For the text-containing cell, return its midpoint in (X, Y) coordinate format. 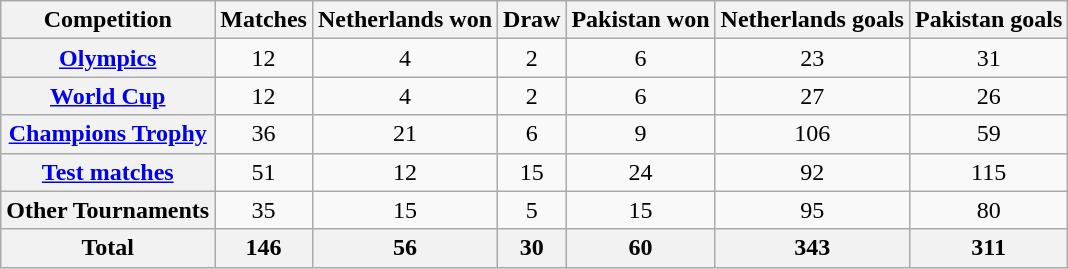
106 (812, 134)
56 (404, 248)
60 (640, 248)
Champions Trophy (108, 134)
31 (988, 58)
36 (264, 134)
9 (640, 134)
115 (988, 172)
95 (812, 210)
5 (532, 210)
Competition (108, 20)
26 (988, 96)
80 (988, 210)
Other Tournaments (108, 210)
51 (264, 172)
Test matches (108, 172)
27 (812, 96)
Draw (532, 20)
World Cup (108, 96)
30 (532, 248)
Pakistan goals (988, 20)
Matches (264, 20)
146 (264, 248)
23 (812, 58)
Olympics (108, 58)
311 (988, 248)
Pakistan won (640, 20)
343 (812, 248)
21 (404, 134)
Total (108, 248)
35 (264, 210)
59 (988, 134)
Netherlands won (404, 20)
24 (640, 172)
92 (812, 172)
Netherlands goals (812, 20)
